Locate the cell with the specified text and output its (X, Y) center coordinate. 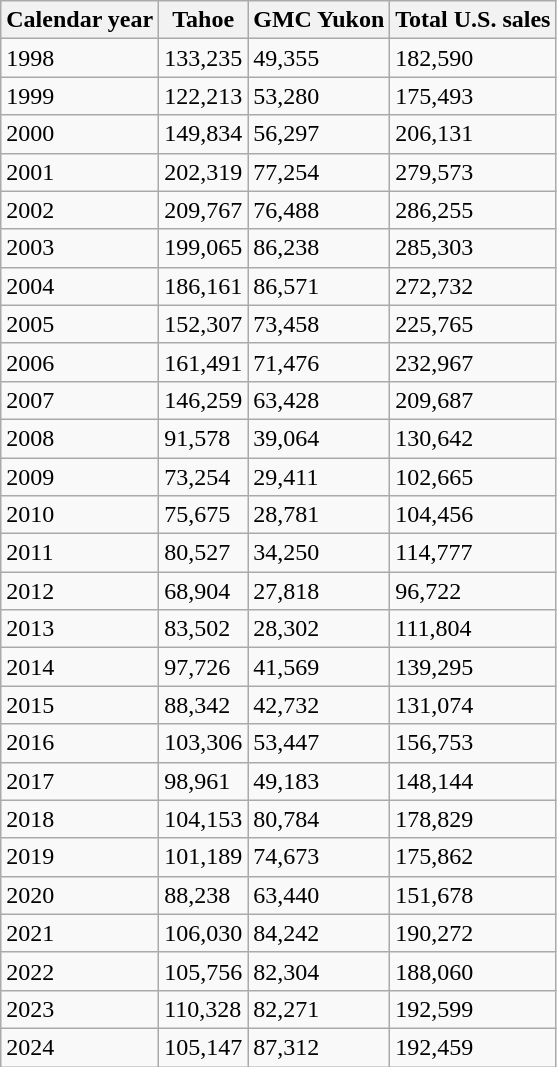
2024 (80, 1047)
2016 (80, 743)
2012 (80, 591)
133,235 (204, 58)
2023 (80, 1009)
149,834 (204, 134)
209,687 (473, 400)
82,271 (319, 1009)
2008 (80, 438)
29,411 (319, 477)
2021 (80, 933)
2017 (80, 781)
202,319 (204, 172)
105,147 (204, 1047)
28,302 (319, 629)
42,732 (319, 705)
2004 (80, 286)
175,493 (473, 96)
161,491 (204, 362)
192,599 (473, 1009)
56,297 (319, 134)
80,527 (204, 553)
73,458 (319, 324)
39,064 (319, 438)
97,726 (204, 667)
103,306 (204, 743)
272,732 (473, 286)
175,862 (473, 857)
2011 (80, 553)
87,312 (319, 1047)
130,642 (473, 438)
1999 (80, 96)
102,665 (473, 477)
2020 (80, 895)
104,456 (473, 515)
82,304 (319, 971)
188,060 (473, 971)
2002 (80, 210)
86,571 (319, 286)
2003 (80, 248)
80,784 (319, 819)
192,459 (473, 1047)
41,569 (319, 667)
2010 (80, 515)
2009 (80, 477)
76,488 (319, 210)
91,578 (204, 438)
110,328 (204, 1009)
131,074 (473, 705)
206,131 (473, 134)
49,183 (319, 781)
71,476 (319, 362)
2019 (80, 857)
86,238 (319, 248)
186,161 (204, 286)
Calendar year (80, 20)
152,307 (204, 324)
148,144 (473, 781)
106,030 (204, 933)
2000 (80, 134)
199,065 (204, 248)
84,242 (319, 933)
49,355 (319, 58)
2005 (80, 324)
63,440 (319, 895)
285,303 (473, 248)
53,280 (319, 96)
Tahoe (204, 20)
53,447 (319, 743)
101,189 (204, 857)
27,818 (319, 591)
2006 (80, 362)
286,255 (473, 210)
96,722 (473, 591)
28,781 (319, 515)
114,777 (473, 553)
122,213 (204, 96)
2014 (80, 667)
225,765 (473, 324)
151,678 (473, 895)
88,238 (204, 895)
156,753 (473, 743)
77,254 (319, 172)
63,428 (319, 400)
139,295 (473, 667)
111,804 (473, 629)
88,342 (204, 705)
104,153 (204, 819)
68,904 (204, 591)
GMC Yukon (319, 20)
75,675 (204, 515)
2018 (80, 819)
1998 (80, 58)
182,590 (473, 58)
83,502 (204, 629)
146,259 (204, 400)
73,254 (204, 477)
34,250 (319, 553)
209,767 (204, 210)
105,756 (204, 971)
232,967 (473, 362)
2001 (80, 172)
2007 (80, 400)
98,961 (204, 781)
190,272 (473, 933)
2015 (80, 705)
279,573 (473, 172)
Total U.S. sales (473, 20)
178,829 (473, 819)
2022 (80, 971)
74,673 (319, 857)
2013 (80, 629)
